Provide the [X, Y] coordinate of the cell's center where the given text is located.  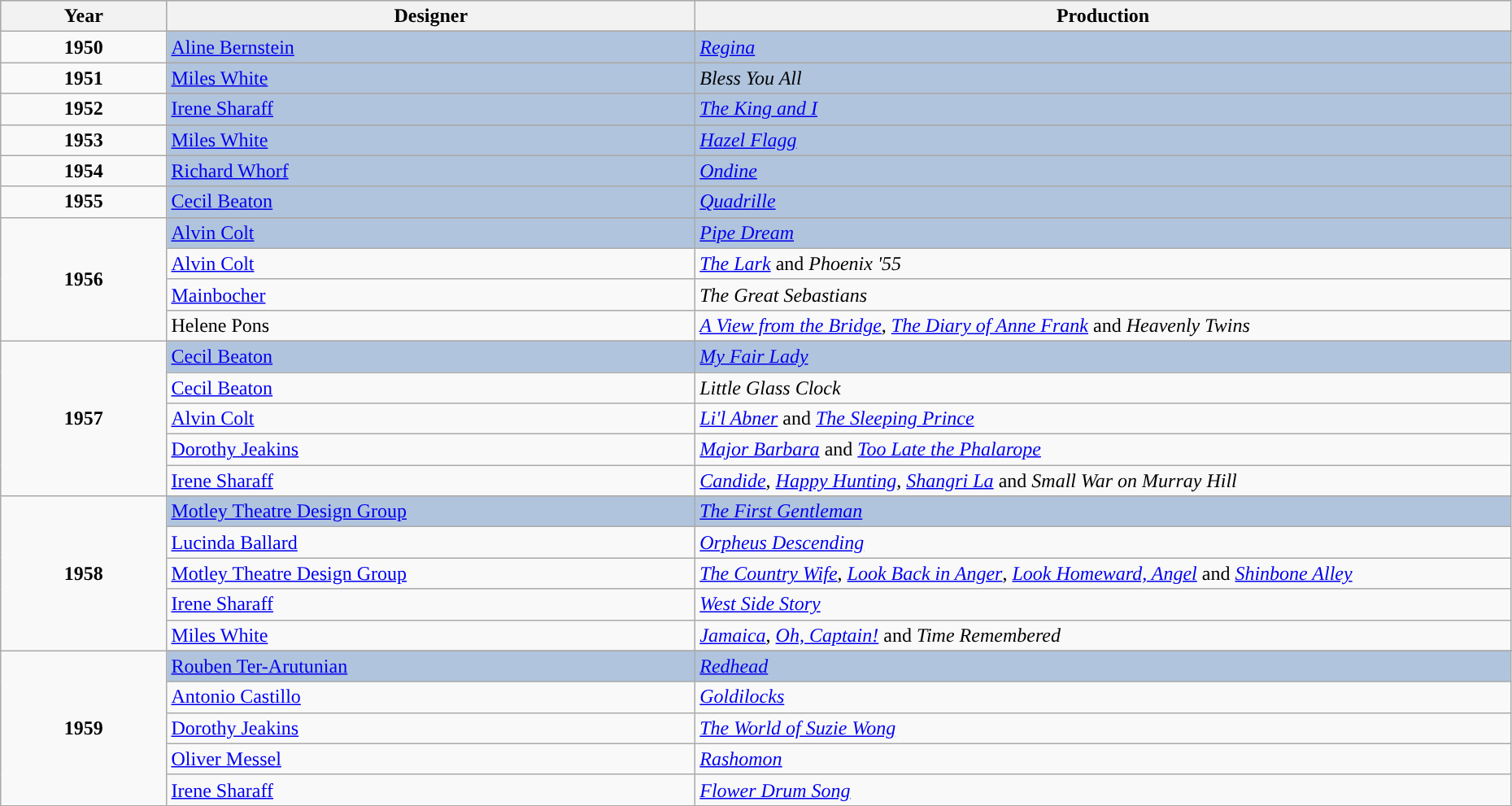
Richard Whorf [431, 171]
Production [1103, 16]
Pipe Dream [1103, 233]
Helene Pons [431, 325]
1954 [84, 171]
1956 [84, 279]
The Great Sebastians [1103, 294]
Redhead [1103, 666]
My Fair Lady [1103, 356]
Lucinda Ballard [431, 542]
A View from the Bridge, The Diary of Anne Frank and Heavenly Twins [1103, 325]
West Side Story [1103, 604]
Candide, Happy Hunting, Shangri La and Small War on Murray Hill [1103, 481]
1959 [84, 728]
Aline Bernstein [431, 47]
Flower Drum Song [1103, 790]
Rouben Ter-Arutunian [431, 666]
Rashomon [1103, 759]
Mainbocher [431, 294]
Orpheus Descending [1103, 542]
Ondine [1103, 171]
Bless You All [1103, 78]
1957 [84, 418]
The Country Wife, Look Back in Anger, Look Homeward, Angel and Shinbone Alley [1103, 573]
The Lark and Phoenix '55 [1103, 264]
Li'l Abner and The Sleeping Prince [1103, 419]
The World of Suzie Wong [1103, 728]
Antonio Castillo [431, 697]
1950 [84, 47]
Year [84, 16]
Oliver Messel [431, 759]
1951 [84, 78]
1958 [84, 573]
Hazel Flagg [1103, 140]
Little Glass Clock [1103, 388]
Designer [431, 16]
1953 [84, 140]
Goldilocks [1103, 697]
Quadrille [1103, 202]
Jamaica, Oh, Captain! and Time Remembered [1103, 635]
Major Barbara and Too Late the Phalarope [1103, 450]
1955 [84, 202]
The King and I [1103, 109]
The First Gentleman [1103, 512]
1952 [84, 109]
Regina [1103, 47]
